Extract the (x, y) coordinate from the center of the cell holding the provided text.  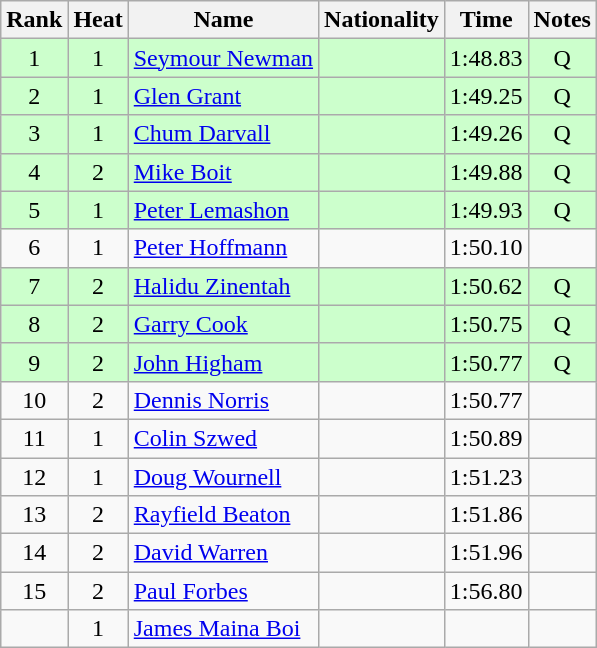
James Maina Boi (223, 629)
Heat (98, 20)
Nationality (382, 20)
Seymour Newman (223, 58)
15 (34, 591)
Name (223, 20)
1:56.80 (486, 591)
1:51.96 (486, 553)
5 (34, 210)
1:49.93 (486, 210)
Rank (34, 20)
Paul Forbes (223, 591)
Peter Hoffmann (223, 248)
Dennis Norris (223, 400)
8 (34, 324)
1:49.25 (486, 96)
Doug Wournell (223, 477)
1:50.62 (486, 286)
Time (486, 20)
1:48.83 (486, 58)
1:50.75 (486, 324)
3 (34, 134)
1:51.86 (486, 515)
Colin Szwed (223, 438)
13 (34, 515)
Chum Darvall (223, 134)
Mike Boit (223, 172)
11 (34, 438)
1:50.10 (486, 248)
14 (34, 553)
1:49.88 (486, 172)
Rayfield Beaton (223, 515)
1:51.23 (486, 477)
1:49.26 (486, 134)
Glen Grant (223, 96)
Notes (562, 20)
John Higham (223, 362)
David Warren (223, 553)
Halidu Zinentah (223, 286)
1:50.89 (486, 438)
4 (34, 172)
9 (34, 362)
12 (34, 477)
10 (34, 400)
Peter Lemashon (223, 210)
Garry Cook (223, 324)
7 (34, 286)
6 (34, 248)
